Pinpoint the cell where the given text exists, returning its [X, Y] midpoint coordinate. 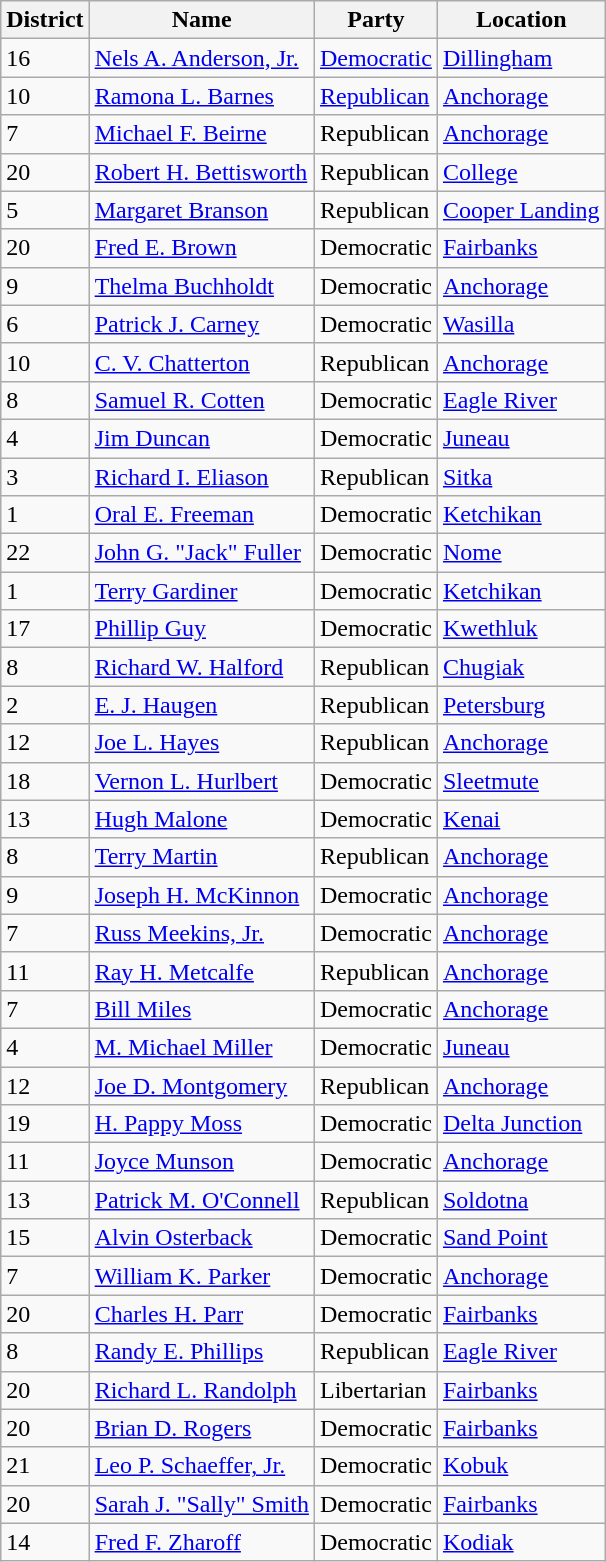
Location [521, 20]
Leo P. Schaeffer, Jr. [202, 1466]
Samuel R. Cotten [202, 400]
Patrick M. O'Connell [202, 1200]
Randy E. Phillips [202, 1352]
Bill Miles [202, 1009]
Fred E. Brown [202, 248]
Oral E. Freeman [202, 515]
Delta Junction [521, 1124]
Cooper Landing [521, 210]
Dillingham [521, 58]
Vernon L. Hurlbert [202, 781]
Name [202, 20]
Sleetmute [521, 781]
College [521, 172]
5 [45, 210]
Patrick J. Carney [202, 324]
Thelma Buchholdt [202, 286]
District [45, 20]
C. V. Chatterton [202, 362]
William K. Parker [202, 1276]
22 [45, 553]
Michael F. Beirne [202, 134]
Jim Duncan [202, 438]
Phillip Guy [202, 629]
Terry Martin [202, 857]
Richard W. Halford [202, 667]
Richard I. Eliason [202, 477]
3 [45, 477]
Hugh Malone [202, 819]
2 [45, 705]
Terry Gardiner [202, 591]
Chugiak [521, 667]
Ramona L. Barnes [202, 96]
John G. "Jack" Fuller [202, 553]
Russ Meekins, Jr. [202, 933]
Robert H. Bettisworth [202, 172]
16 [45, 58]
Ray H. Metcalfe [202, 971]
Kodiak [521, 1542]
Joseph H. McKinnon [202, 895]
Fred F. Zharoff [202, 1542]
Sarah J. "Sally" Smith [202, 1504]
Nels A. Anderson, Jr. [202, 58]
Joyce Munson [202, 1162]
Petersburg [521, 705]
21 [45, 1466]
Richard L. Randolph [202, 1390]
Charles H. Parr [202, 1314]
17 [45, 629]
19 [45, 1124]
Sand Point [521, 1238]
Joe D. Montgomery [202, 1085]
6 [45, 324]
Soldotna [521, 1200]
M. Michael Miller [202, 1047]
Sitka [521, 477]
Nome [521, 553]
H. Pappy Moss [202, 1124]
Alvin Osterback [202, 1238]
Libertarian [376, 1390]
Wasilla [521, 324]
14 [45, 1542]
18 [45, 781]
Kenai [521, 819]
15 [45, 1238]
Kobuk [521, 1466]
E. J. Haugen [202, 705]
Joe L. Hayes [202, 743]
Kwethluk [521, 629]
Brian D. Rogers [202, 1428]
Margaret Branson [202, 210]
Party [376, 20]
